Determine the [x, y] coordinate at the center of the cell enclosing the given text.  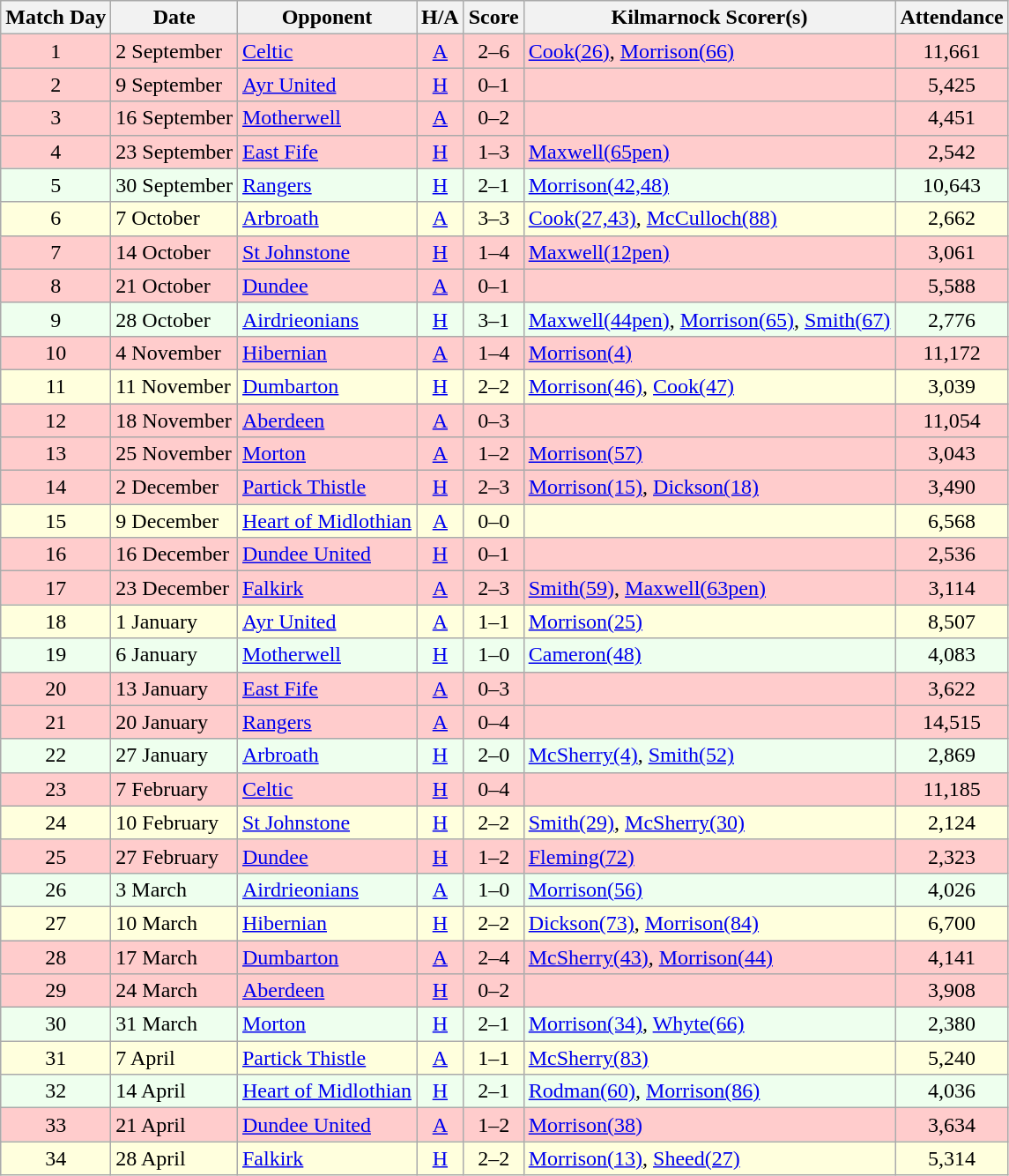
Morrison(25) [709, 621]
9 December [174, 521]
4,141 [952, 956]
5,314 [952, 1158]
3,043 [952, 454]
10 February [174, 822]
11 [56, 386]
McSherry(4), Smith(52) [709, 755]
2–0 [493, 755]
Morrison(38) [709, 1125]
Smith(29), McSherry(30) [709, 822]
6 [56, 219]
0–0 [493, 521]
2,323 [952, 856]
Dickson(73), Morrison(84) [709, 923]
4,083 [952, 655]
31 [56, 1058]
2 [56, 85]
3,039 [952, 386]
5,588 [952, 286]
14 April [174, 1091]
29 [56, 991]
5,240 [952, 1058]
32 [56, 1091]
Rodman(60), Morrison(86) [709, 1091]
3–1 [493, 319]
McSherry(43), Morrison(44) [709, 956]
19 [56, 655]
27 February [174, 856]
3,634 [952, 1125]
23 September [174, 152]
4 [56, 152]
21 [56, 722]
10,643 [952, 185]
6 January [174, 655]
Attendance [952, 18]
Morrison(4) [709, 353]
5,425 [952, 85]
11,172 [952, 353]
24 [56, 822]
12 [56, 421]
Morrison(15), Dickson(18) [709, 488]
27 [56, 923]
16 December [174, 555]
Kilmarnock Scorer(s) [709, 18]
17 [56, 588]
Cook(26), Morrison(66) [709, 51]
17 March [174, 956]
5 [56, 185]
28 [56, 956]
14,515 [952, 722]
24 March [174, 991]
2,662 [952, 219]
30 [56, 1024]
21 April [174, 1125]
Cameron(48) [709, 655]
Morrison(46), Cook(47) [709, 386]
Morrison(57) [709, 454]
2,776 [952, 319]
18 November [174, 421]
25 November [174, 454]
Date [174, 18]
2 September [174, 51]
Score [493, 18]
14 [56, 488]
10 March [174, 923]
28 April [174, 1158]
4,036 [952, 1091]
20 January [174, 722]
3,622 [952, 688]
31 March [174, 1024]
1–3 [493, 152]
Morrison(56) [709, 889]
3,490 [952, 488]
McSherry(83) [709, 1058]
16 [56, 555]
1 [56, 51]
3,061 [952, 252]
2,542 [952, 152]
23 December [174, 588]
7 April [174, 1058]
6,568 [952, 521]
21 October [174, 286]
4,026 [952, 889]
2,536 [952, 555]
7 [56, 252]
8 [56, 286]
Maxwell(65pen) [709, 152]
14 October [174, 252]
7 February [174, 789]
3,114 [952, 588]
13 January [174, 688]
2,380 [952, 1024]
Match Day [56, 18]
Morrison(13), Sheed(27) [709, 1158]
3,908 [952, 991]
8,507 [952, 621]
16 September [174, 118]
2,124 [952, 822]
26 [56, 889]
23 [56, 789]
Morrison(42,48) [709, 185]
9 September [174, 85]
25 [56, 856]
11 November [174, 386]
27 January [174, 755]
34 [56, 1158]
2–4 [493, 956]
33 [56, 1125]
2 December [174, 488]
30 September [174, 185]
11,661 [952, 51]
Opponent [326, 18]
22 [56, 755]
1 January [174, 621]
20 [56, 688]
Morrison(34), Whyte(66) [709, 1024]
11,054 [952, 421]
4 November [174, 353]
3 [56, 118]
2,869 [952, 755]
18 [56, 621]
Smith(59), Maxwell(63pen) [709, 588]
Cook(27,43), McCulloch(88) [709, 219]
6,700 [952, 923]
3 March [174, 889]
Maxwell(12pen) [709, 252]
13 [56, 454]
Fleming(72) [709, 856]
4,451 [952, 118]
10 [56, 353]
9 [56, 319]
28 October [174, 319]
7 October [174, 219]
H/A [440, 18]
Maxwell(44pen), Morrison(65), Smith(67) [709, 319]
15 [56, 521]
11,185 [952, 789]
3–3 [493, 219]
2–6 [493, 51]
